Detect which cell encompasses the target text, then output its (X, Y) center coordinate. 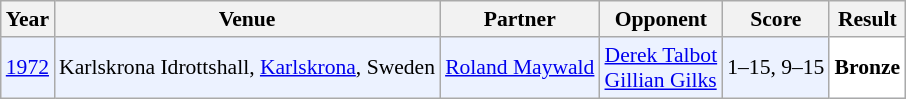
1972 (28, 68)
Year (28, 19)
Opponent (660, 19)
Roland Maywald (520, 68)
Venue (247, 19)
Score (776, 19)
Bronze (867, 68)
1–15, 9–15 (776, 68)
Derek Talbot Gillian Gilks (660, 68)
Karlskrona Idrottshall, Karlskrona, Sweden (247, 68)
Result (867, 19)
Partner (520, 19)
